Return (x, y) of the center of cell containing provided text 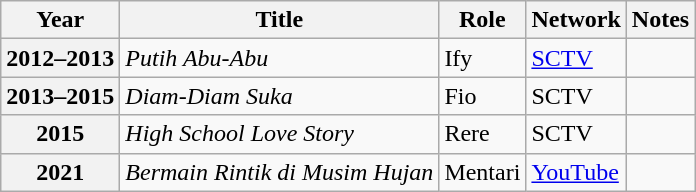
YouTube (576, 172)
2021 (60, 172)
Mentari (482, 172)
Putih Abu-Abu (280, 58)
Notes (660, 20)
Diam-Diam Suka (280, 96)
Year (60, 20)
Role (482, 20)
2012–2013 (60, 58)
2015 (60, 134)
2013–2015 (60, 96)
Network (576, 20)
Bermain Rintik di Musim Hujan (280, 172)
High School Love Story (280, 134)
Rere (482, 134)
Title (280, 20)
Fio (482, 96)
Ify (482, 58)
